Output the (X, Y) coordinate of the center of the cell containing the given text.  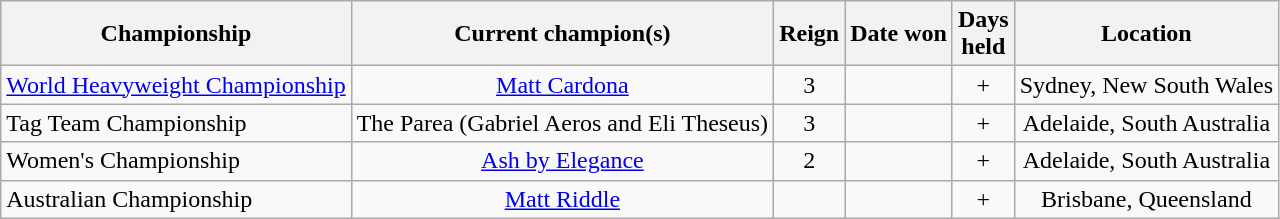
Current champion(s) (562, 34)
Matt Cardona (562, 85)
Brisbane, Queensland (1146, 199)
Date won (899, 34)
2 (810, 161)
Reign (810, 34)
Championship (176, 34)
Location (1146, 34)
Ash by Elegance (562, 161)
Matt Riddle (562, 199)
Australian Championship (176, 199)
World Heavyweight Championship (176, 85)
Sydney, New South Wales (1146, 85)
Daysheld (983, 34)
Tag Team Championship (176, 123)
The Parea (Gabriel Aeros and Eli Theseus) (562, 123)
Women's Championship (176, 161)
